Search for the cell housing the specified text and yield its (x, y) center coordinate. 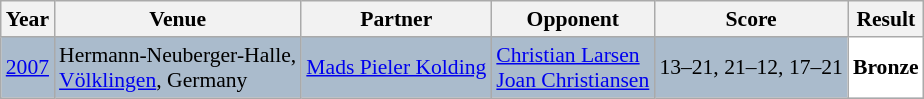
13–21, 21–12, 17–21 (751, 68)
Result (886, 19)
Score (751, 19)
Mads Pieler Kolding (396, 68)
Opponent (572, 19)
Year (28, 19)
Partner (396, 19)
Bronze (886, 68)
2007 (28, 68)
Venue (178, 19)
Hermann-Neuberger-Halle,Völklingen, Germany (178, 68)
Christian Larsen Joan Christiansen (572, 68)
